Scan for the cell matching the given text and deliver its (X, Y) coordinate at center. 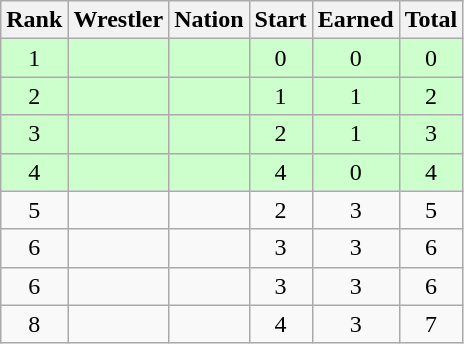
Rank (34, 20)
8 (34, 324)
Earned (356, 20)
Wrestler (118, 20)
Start (280, 20)
Total (431, 20)
7 (431, 324)
Nation (209, 20)
